Return [X, Y] of the center of cell containing provided text 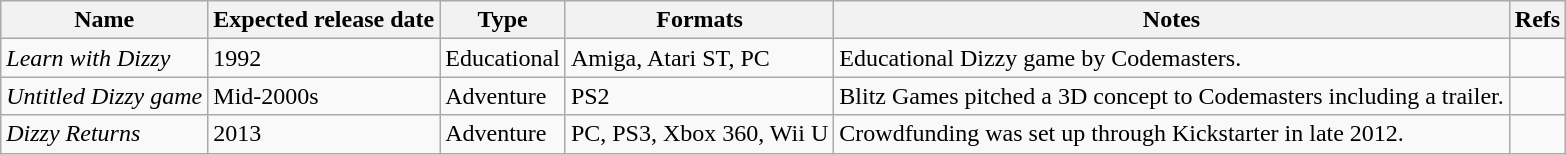
Dizzy Returns [104, 134]
Name [104, 20]
PS2 [699, 96]
Learn with Dizzy [104, 58]
1992 [324, 58]
Formats [699, 20]
Type [503, 20]
Mid-2000s [324, 96]
Untitled Dizzy game [104, 96]
Blitz Games pitched a 3D concept to Codemasters including a trailer. [1172, 96]
Amiga, Atari ST, PC [699, 58]
2013 [324, 134]
Educational [503, 58]
Refs [1537, 20]
Expected release date [324, 20]
Crowdfunding was set up through Kickstarter in late 2012. [1172, 134]
Notes [1172, 20]
Educational Dizzy game by Codemasters. [1172, 58]
PC, PS3, Xbox 360, Wii U [699, 134]
